Return (X, Y) of the center of cell containing provided text 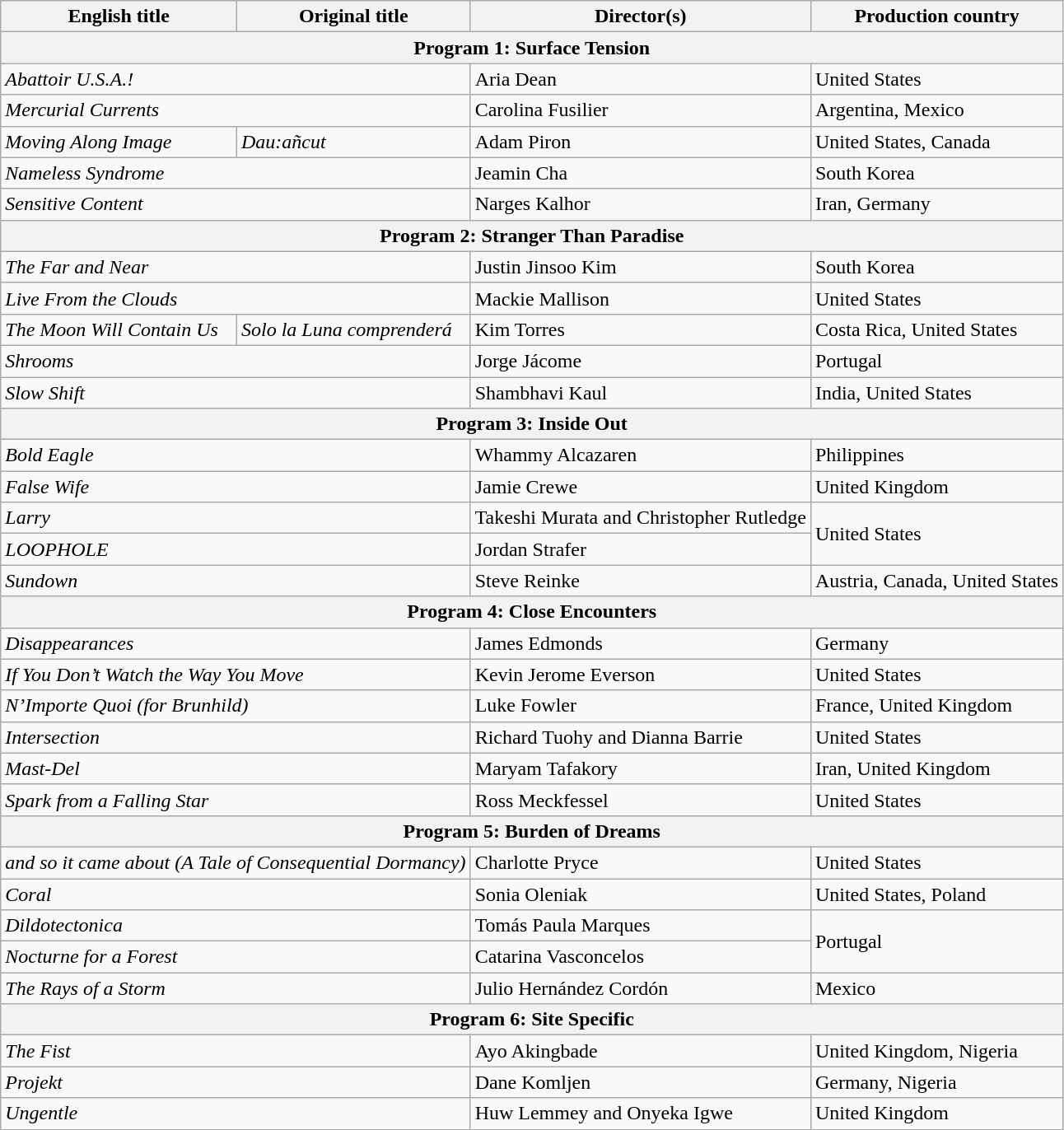
The Moon Will Contain Us (119, 329)
Jorge Jácome (641, 361)
Bold Eagle (236, 455)
Director(s) (641, 16)
False Wife (236, 487)
Aria Dean (641, 79)
Huw Lemmey and Onyeka Igwe (641, 1114)
Nocturne for a Forest (236, 957)
Abattoir U.S.A.! (236, 79)
Program 6: Site Specific (532, 1020)
Moving Along Image (119, 142)
Mercurial Currents (236, 110)
Program 3: Inside Out (532, 424)
Tomás Paula Marques (641, 926)
Coral (236, 894)
Larry (236, 518)
Germany (936, 643)
Iran, Germany (936, 204)
If You Don’t Watch the Way You Move (236, 675)
Shrooms (236, 361)
Justin Jinsoo Kim (641, 267)
Dau:añcut (353, 142)
Adam Piron (641, 142)
Kevin Jerome Everson (641, 675)
Austria, Canada, United States (936, 581)
Steve Reinke (641, 581)
Carolina Fusilier (641, 110)
Costa Rica, United States (936, 329)
Iran, United Kingdom (936, 768)
Shambhavi Kaul (641, 393)
India, United States (936, 393)
Catarina Vasconcelos (641, 957)
Program 2: Stranger Than Paradise (532, 236)
Charlotte Pryce (641, 862)
Germany, Nigeria (936, 1082)
The Rays of a Storm (236, 988)
Sensitive Content (236, 204)
Intersection (236, 737)
Live From the Clouds (236, 298)
Jordan Strafer (641, 549)
Nameless Syndrome (236, 173)
English title (119, 16)
Mast-Del (236, 768)
United States, Poland (936, 894)
Disappearances (236, 643)
Ross Meckfessel (641, 800)
Ayo Akingbade (641, 1051)
Solo la Luna comprenderá (353, 329)
Maryam Tafakory (641, 768)
Dildotectonica (236, 926)
Production country (936, 16)
France, United Kingdom (936, 706)
Sundown (236, 581)
James Edmonds (641, 643)
and so it came about (A Tale of Consequential Dormancy) (236, 862)
Projekt (236, 1082)
Kim Torres (641, 329)
Jeamin Cha (641, 173)
Philippines (936, 455)
The Far and Near (236, 267)
Original title (353, 16)
Slow Shift (236, 393)
LOOPHOLE (236, 549)
Richard Tuohy and Dianna Barrie (641, 737)
Ungentle (236, 1114)
N’Importe Quoi (for Brunhild) (236, 706)
Spark from a Falling Star (236, 800)
Julio Hernández Cordón (641, 988)
Whammy Alcazaren (641, 455)
Program 4: Close Encounters (532, 612)
Dane Komljen (641, 1082)
The Fist (236, 1051)
Jamie Crewe (641, 487)
Argentina, Mexico (936, 110)
Mackie Mallison (641, 298)
Program 5: Burden of Dreams (532, 831)
United States, Canada (936, 142)
Luke Fowler (641, 706)
Sonia Oleniak (641, 894)
Program 1: Surface Tension (532, 48)
Takeshi Murata and Christopher Rutledge (641, 518)
Mexico (936, 988)
Narges Kalhor (641, 204)
United Kingdom, Nigeria (936, 1051)
